Capture the cell that displays the provided text and extract its [x, y] central coordinate. 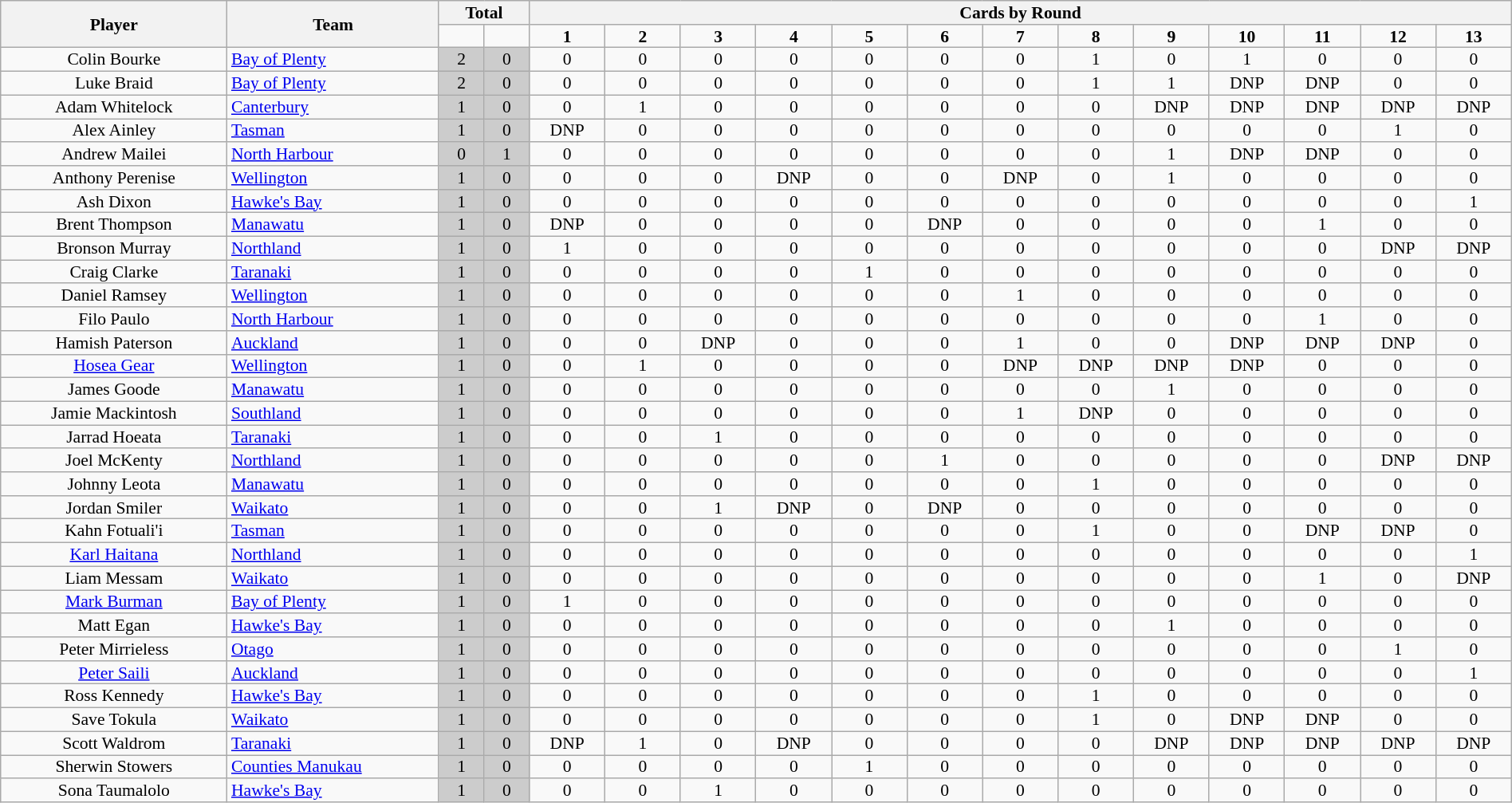
Team [333, 24]
4 [794, 37]
Hosea Gear [114, 366]
Johnny Leota [114, 484]
Craig Clarke [114, 272]
Bronson Murray [114, 249]
Hamish Paterson [114, 343]
Liam Messam [114, 578]
9 [1171, 37]
Canterbury [333, 107]
Peter Mirrieless [114, 649]
Karl Haitana [114, 555]
Jarrad Hoeata [114, 437]
Cards by Round [1021, 13]
12 [1399, 37]
Colin Bourke [114, 60]
Total [484, 13]
Mark Burman [114, 602]
Jamie Mackintosh [114, 414]
James Goode [114, 390]
5 [869, 37]
11 [1322, 37]
Anthony Perenise [114, 178]
Jordan Smiler [114, 508]
Save Tokula [114, 720]
Peter Saili [114, 673]
7 [1021, 37]
Sherwin Stowers [114, 767]
Counties Manukau [333, 767]
Ross Kennedy [114, 696]
Adam Whitelock [114, 107]
Filo Paulo [114, 319]
Ash Dixon [114, 202]
Brent Thompson [114, 225]
Player [114, 24]
Daniel Ramsey [114, 296]
8 [1096, 37]
Matt Egan [114, 626]
6 [944, 37]
Otago [333, 649]
3 [718, 37]
Andrew Mailei [114, 154]
Luke Braid [114, 84]
Scott Waldrom [114, 743]
10 [1247, 37]
13 [1474, 37]
Kahn Fotuali'i [114, 531]
Alex Ainley [114, 131]
Sona Taumalolo [114, 790]
Southland [333, 414]
Joel McKenty [114, 461]
